Search for the cell housing the specified text and yield its (x, y) center coordinate. 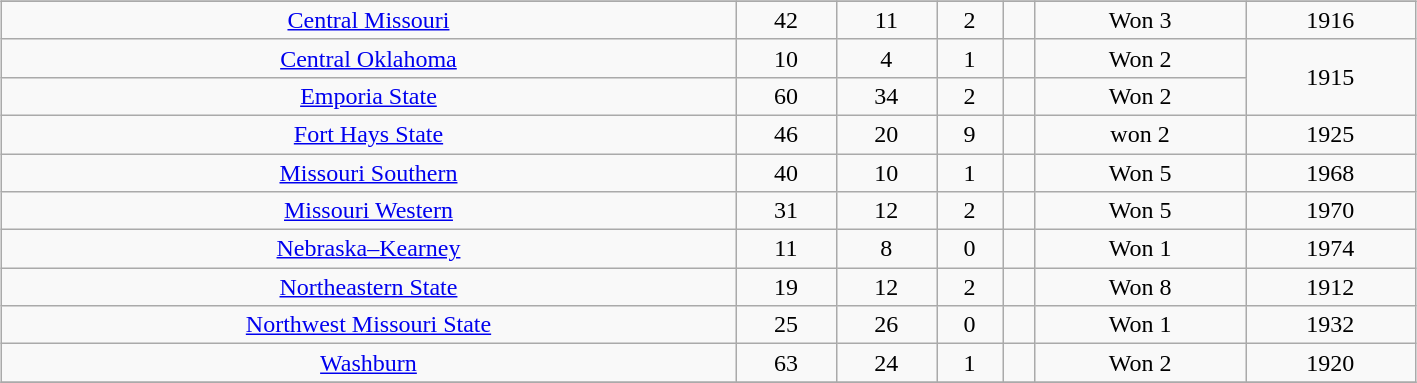
46 (786, 134)
8 (886, 249)
24 (886, 363)
Fort Hays State (368, 134)
20 (886, 134)
1916 (1330, 20)
1925 (1330, 134)
1932 (1330, 325)
Nebraska–Kearney (368, 249)
1974 (1330, 249)
Washburn (368, 363)
Northeastern State (368, 287)
1920 (1330, 363)
63 (786, 363)
40 (786, 173)
26 (886, 325)
Emporia State (368, 96)
Missouri Southern (368, 173)
Won 3 (1140, 20)
4 (886, 58)
Central Missouri (368, 20)
1912 (1330, 287)
34 (886, 96)
Won 8 (1140, 287)
42 (786, 20)
60 (786, 96)
Northwest Missouri State (368, 325)
1970 (1330, 211)
1915 (1330, 77)
Missouri Western (368, 211)
won 2 (1140, 134)
25 (786, 325)
Central Oklahoma (368, 58)
1968 (1330, 173)
31 (786, 211)
19 (786, 287)
9 (970, 134)
